Return the [x, y] coordinate for the center point of the cell that contains the specified text.  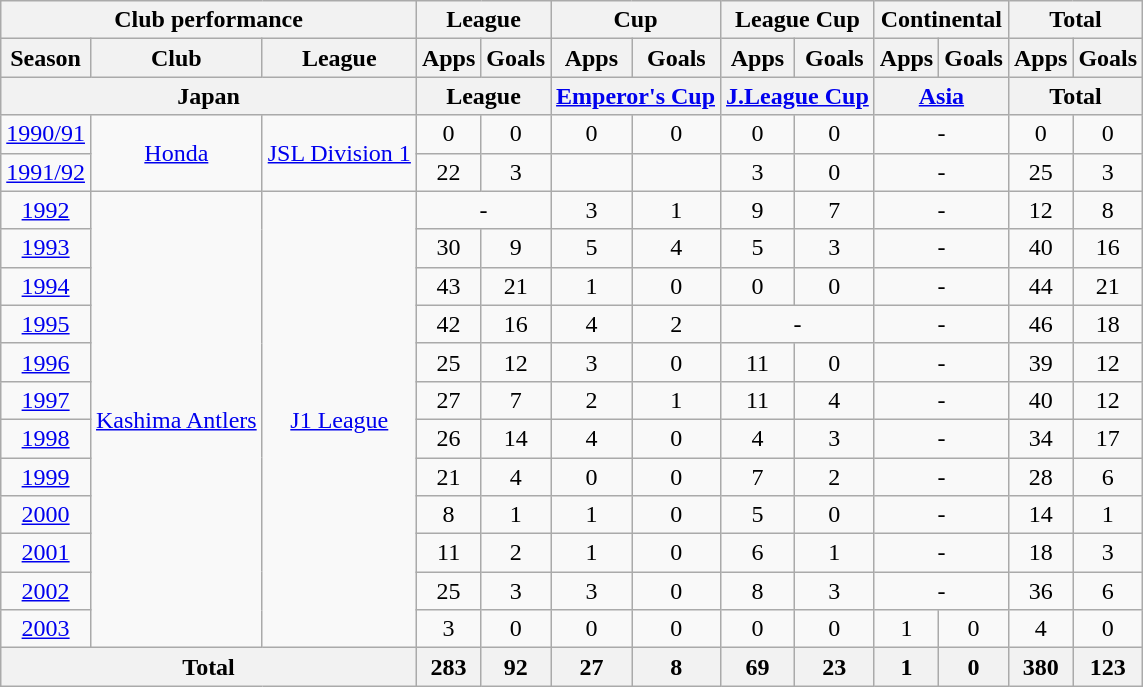
1995 [46, 324]
Kashima Antlers [176, 420]
League Cup [798, 20]
17 [1108, 438]
Cup [636, 20]
Club performance [209, 20]
42 [448, 324]
1992 [46, 210]
39 [1040, 362]
92 [516, 667]
Continental [941, 20]
22 [448, 172]
30 [448, 248]
2003 [46, 629]
Honda [176, 153]
2002 [46, 591]
1991/92 [46, 172]
JSL Division 1 [339, 153]
26 [448, 438]
34 [1040, 438]
Club [176, 58]
28 [1040, 477]
36 [1040, 591]
123 [1108, 667]
43 [448, 286]
23 [834, 667]
1990/91 [46, 134]
69 [758, 667]
Asia [941, 96]
380 [1040, 667]
1993 [46, 248]
2001 [46, 553]
1997 [46, 400]
1999 [46, 477]
Emperor's Cup [636, 96]
283 [448, 667]
Japan [209, 96]
2000 [46, 515]
44 [1040, 286]
J.League Cup [798, 96]
J1 League [339, 420]
46 [1040, 324]
1996 [46, 362]
1994 [46, 286]
1998 [46, 438]
Season [46, 58]
